Output the (x, y) coordinate of the center of the cell containing the given text.  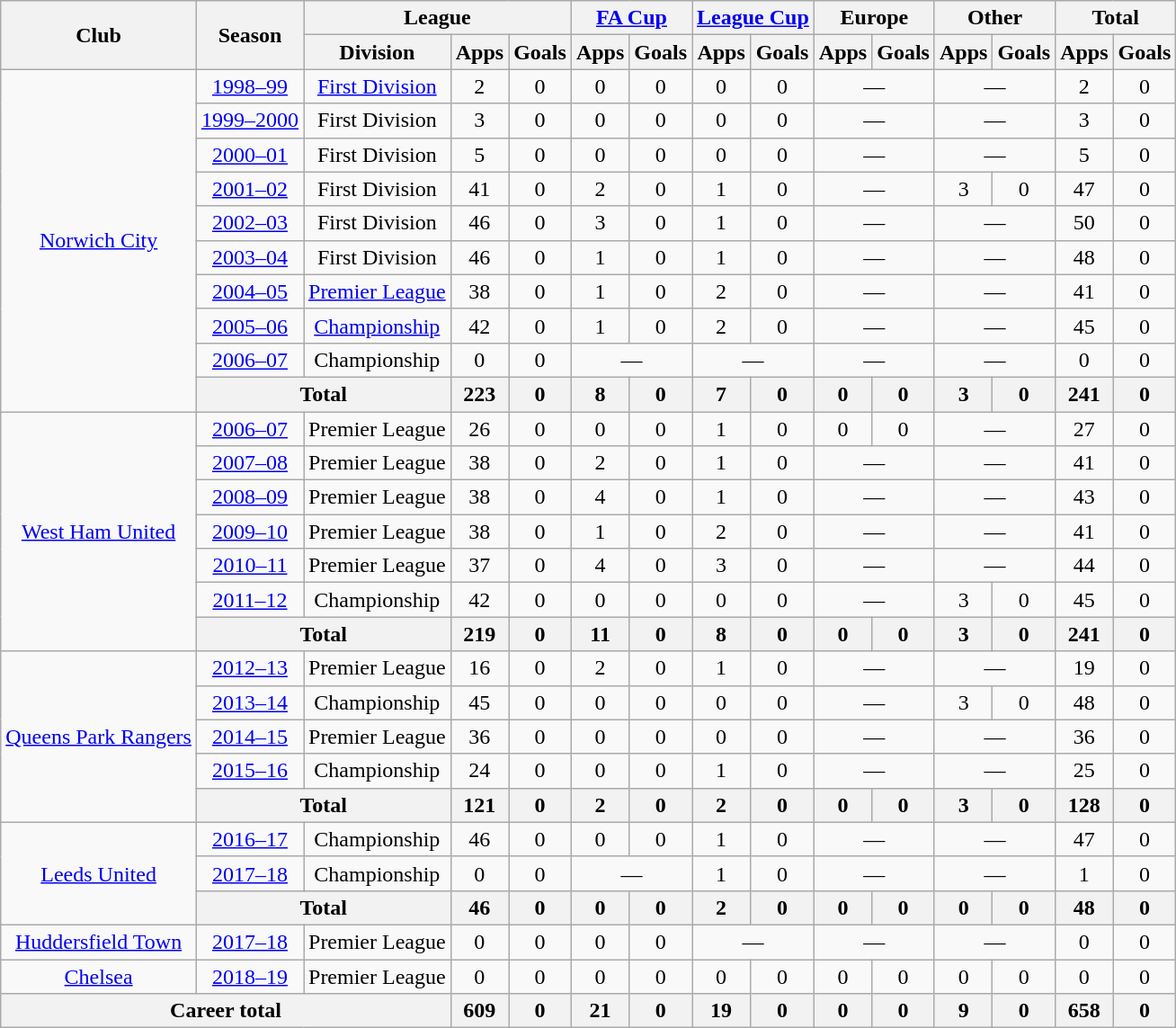
21 (600, 1011)
Division (378, 52)
24 (479, 771)
Huddersfield Town (99, 942)
609 (479, 1011)
7 (721, 394)
FA Cup (631, 18)
128 (1084, 805)
658 (1084, 1011)
2005–06 (250, 326)
Chelsea (99, 976)
Queens Park Rangers (99, 737)
League Cup (753, 18)
121 (479, 805)
2001–02 (250, 189)
9 (963, 1011)
West Ham United (99, 532)
Norwich City (99, 241)
1998–99 (250, 86)
Europe (874, 18)
223 (479, 394)
2000–01 (250, 155)
1999–2000 (250, 121)
Career total (226, 1011)
Leeds United (99, 873)
37 (479, 566)
26 (479, 429)
2018–19 (250, 976)
2004–05 (250, 291)
25 (1084, 771)
2010–11 (250, 566)
2003–04 (250, 257)
Club (99, 35)
16 (479, 668)
League (438, 18)
2012–13 (250, 668)
43 (1084, 497)
Other (994, 18)
2014–15 (250, 737)
219 (479, 634)
11 (600, 634)
2007–08 (250, 463)
2008–09 (250, 497)
2002–03 (250, 223)
2011–12 (250, 600)
27 (1084, 429)
2016–17 (250, 839)
2013–14 (250, 702)
2015–16 (250, 771)
44 (1084, 566)
2009–10 (250, 532)
50 (1084, 223)
Season (250, 35)
